Return (X, Y) of the center of cell containing provided text 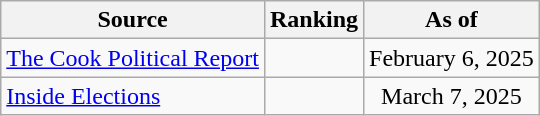
Source (133, 20)
March 7, 2025 (452, 96)
The Cook Political Report (133, 58)
February 6, 2025 (452, 58)
As of (452, 20)
Inside Elections (133, 96)
Ranking (314, 20)
